Scan for the cell matching the given text and deliver its [x, y] coordinate at center. 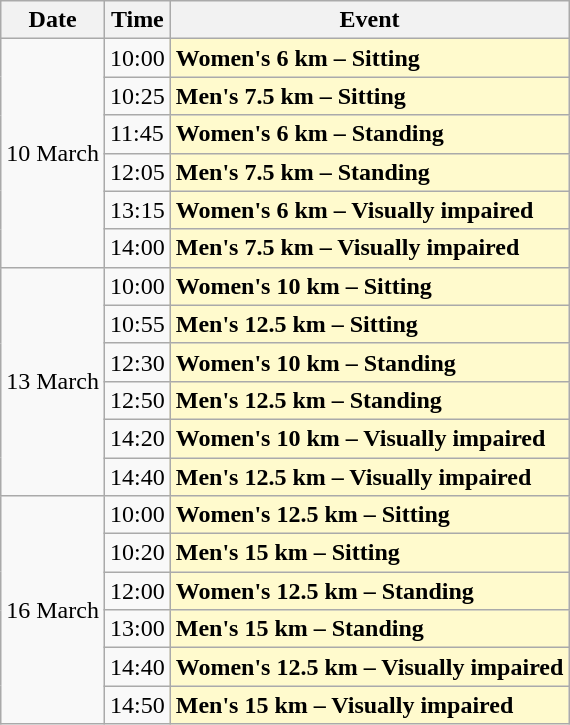
Men's 15 km – Visually impaired [370, 705]
Men's 7.5 km – Sitting [370, 96]
14:50 [137, 705]
Women's 10 km – Sitting [370, 286]
13:15 [137, 210]
12:50 [137, 400]
10:55 [137, 324]
Women's 6 km – Sitting [370, 58]
12:05 [137, 172]
10:25 [137, 96]
14:00 [137, 248]
13 March [53, 381]
Men's 15 km – Sitting [370, 553]
13:00 [137, 629]
Men's 7.5 km – Visually impaired [370, 248]
Time [137, 20]
Event [370, 20]
16 March [53, 610]
Men's 15 km – Standing [370, 629]
11:45 [137, 134]
14:20 [137, 438]
Women's 10 km – Standing [370, 362]
Women's 12.5 km – Standing [370, 591]
Women's 12.5 km – Sitting [370, 515]
Date [53, 20]
Women's 6 km – Visually impaired [370, 210]
10:20 [137, 553]
Men's 7.5 km – Standing [370, 172]
Men's 12.5 km – Sitting [370, 324]
Men's 12.5 km – Standing [370, 400]
Women's 10 km – Visually impaired [370, 438]
Women's 12.5 km – Visually impaired [370, 667]
Men's 12.5 km – Visually impaired [370, 477]
10 March [53, 153]
12:00 [137, 591]
12:30 [137, 362]
Women's 6 km – Standing [370, 134]
